Detect which cell encompasses the target text, then output its (X, Y) center coordinate. 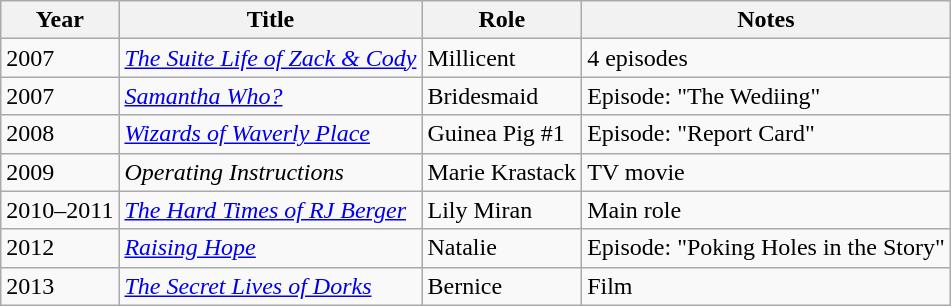
Episode: "Report Card" (766, 134)
Role (502, 20)
2012 (60, 248)
Film (766, 286)
Year (60, 20)
TV movie (766, 172)
The Secret Lives of Dorks (270, 286)
2009 (60, 172)
Main role (766, 210)
2013 (60, 286)
The Hard Times of RJ Berger (270, 210)
The Suite Life of Zack & Cody (270, 58)
4 episodes (766, 58)
2010–2011 (60, 210)
Wizards of Waverly Place (270, 134)
Samantha Who? (270, 96)
Marie Krastack (502, 172)
Episode: "The Wediing" (766, 96)
Episode: "Poking Holes in the Story" (766, 248)
2008 (60, 134)
Guinea Pig #1 (502, 134)
Operating Instructions (270, 172)
Bernice (502, 286)
Title (270, 20)
Notes (766, 20)
Natalie (502, 248)
Millicent (502, 58)
Lily Miran (502, 210)
Bridesmaid (502, 96)
Raising Hope (270, 248)
